Find where the given text appears and provide that cell's center as (X, Y) coordinate. 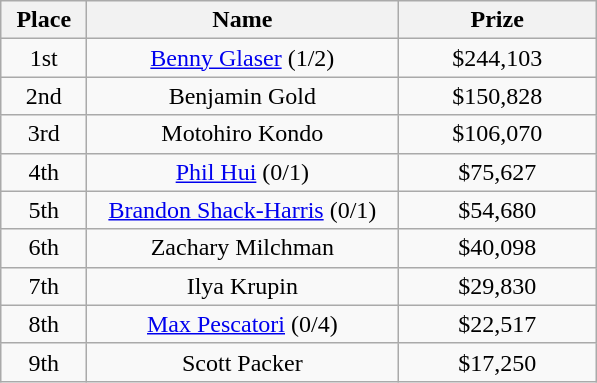
Place (44, 20)
6th (44, 248)
2nd (44, 96)
1st (44, 58)
Brandon Shack-Harris (0/1) (242, 210)
3rd (44, 134)
Benjamin Gold (242, 96)
Zachary Milchman (242, 248)
Motohiro Kondo (242, 134)
Benny Glaser (1/2) (242, 58)
Name (242, 20)
$75,627 (498, 172)
$150,828 (498, 96)
$40,098 (498, 248)
$106,070 (498, 134)
Ilya Krupin (242, 286)
8th (44, 324)
$22,517 (498, 324)
7th (44, 286)
9th (44, 362)
Phil Hui (0/1) (242, 172)
Scott Packer (242, 362)
$54,680 (498, 210)
4th (44, 172)
5th (44, 210)
Max Pescatori (0/4) (242, 324)
$244,103 (498, 58)
$17,250 (498, 362)
$29,830 (498, 286)
Prize (498, 20)
